Search for the cell housing the specified text and yield its [x, y] center coordinate. 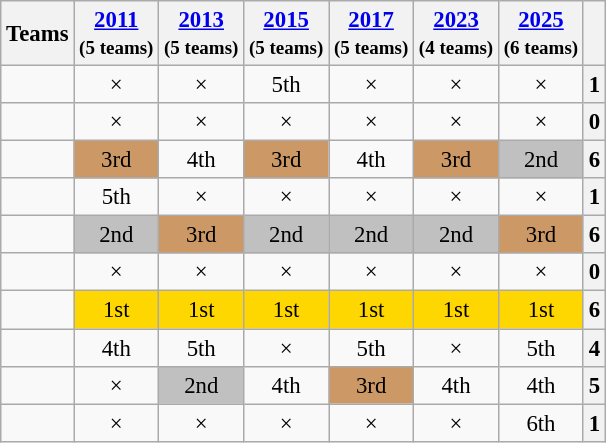
2011(5 teams) [116, 34]
Teams [38, 34]
2023(4 teams) [456, 34]
2015(5 teams) [286, 34]
2025(6 teams) [540, 34]
2017(5 teams) [372, 34]
2013(5 teams) [202, 34]
5 [594, 385]
4 [594, 348]
6th [540, 423]
